Find where the given text appears and provide that cell's center as [x, y] coordinate. 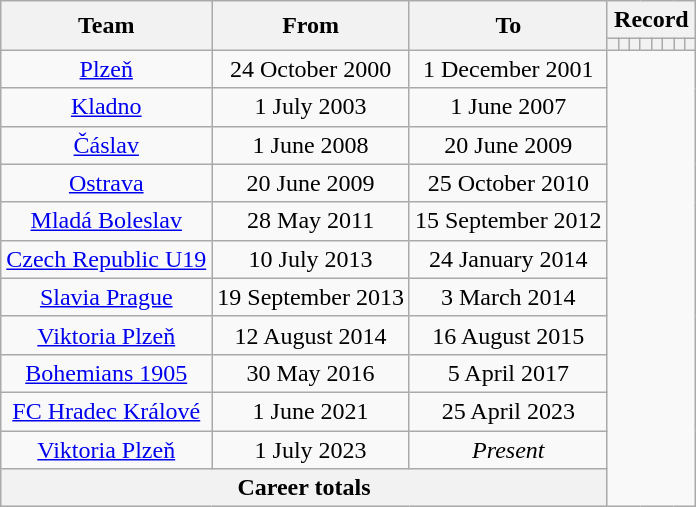
Slavia Prague [106, 297]
25 October 2010 [508, 183]
From [311, 26]
Mladá Boleslav [106, 221]
1 June 2007 [508, 107]
Present [508, 449]
Ostrava [106, 183]
1 June 2008 [311, 145]
3 March 2014 [508, 297]
30 May 2016 [311, 373]
Plzeň [106, 69]
1 December 2001 [508, 69]
15 September 2012 [508, 221]
5 April 2017 [508, 373]
Record [651, 20]
28 May 2011 [311, 221]
10 July 2013 [311, 259]
1 July 2003 [311, 107]
Kladno [106, 107]
Team [106, 26]
1 July 2023 [311, 449]
16 August 2015 [508, 335]
Čáslav [106, 145]
12 August 2014 [311, 335]
Bohemians 1905 [106, 373]
24 January 2014 [508, 259]
24 October 2000 [311, 69]
1 June 2021 [311, 411]
25 April 2023 [508, 411]
Czech Republic U19 [106, 259]
FC Hradec Králové [106, 411]
19 September 2013 [311, 297]
Career totals [304, 488]
To [508, 26]
